From the cell containing the given text, extract its center point as (X, Y) coordinate. 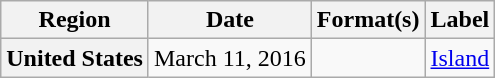
Island (460, 58)
Label (460, 20)
Region (75, 20)
Format(s) (368, 20)
Date (230, 20)
United States (75, 58)
March 11, 2016 (230, 58)
